Determine the (X, Y) coordinate at the center of the cell enclosing the given text.  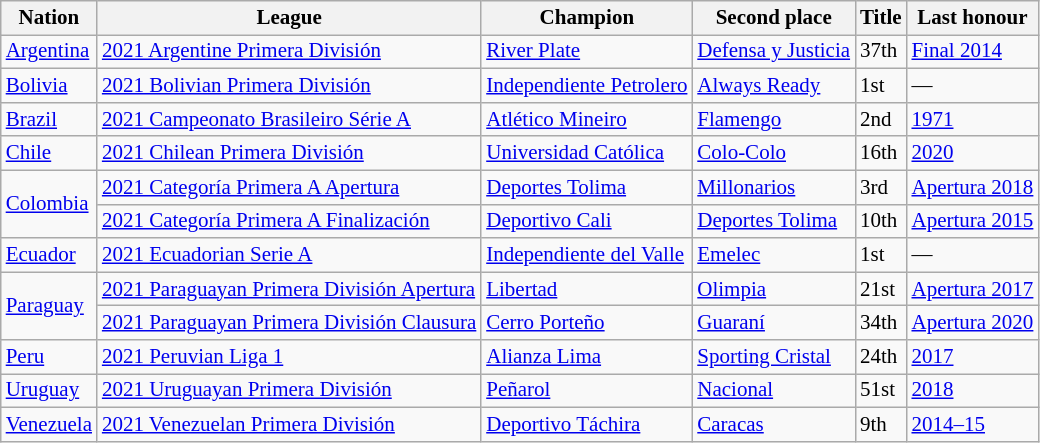
Libertad (586, 289)
Peru (49, 357)
2021 Categoría Primera A Apertura (289, 187)
2018 (973, 391)
Atlético Mineiro (586, 119)
2020 (973, 153)
9th (881, 424)
2021 Ecuadorian Serie A (289, 255)
River Plate (586, 52)
Colombia (49, 204)
Olimpia (774, 289)
Title (881, 18)
2021 Categoría Primera A Finalización (289, 221)
Venezuela (49, 424)
2021 Paraguayan Primera División Apertura (289, 289)
Brazil (49, 119)
Guaraní (774, 323)
Defensa y Justicia (774, 52)
Independiente Petrolero (586, 86)
Nacional (774, 391)
Champion (586, 18)
Caracas (774, 424)
Emelec (774, 255)
Universidad Católica (586, 153)
Last honour (973, 18)
Always Ready (774, 86)
21st (881, 289)
16th (881, 153)
Bolivia (49, 86)
Cerro Porteño (586, 323)
League (289, 18)
2021 Uruguayan Primera División (289, 391)
2021 Venezuelan Primera División (289, 424)
2021 Peruvian Liga 1 (289, 357)
2021 Campeonato Brasileiro Série A (289, 119)
24th (881, 357)
Apertura 2020 (973, 323)
Deportivo Táchira (586, 424)
Final 2014 (973, 52)
2021 Chilean Primera División (289, 153)
Apertura 2018 (973, 187)
51st (881, 391)
Chile (49, 153)
Paraguay (49, 306)
Flamengo (774, 119)
3rd (881, 187)
Nation (49, 18)
Deportivo Cali (586, 221)
2014–15 (973, 424)
34th (881, 323)
1971 (973, 119)
Millonarios (774, 187)
2021 Bolivian Primera División (289, 86)
2017 (973, 357)
Apertura 2017 (973, 289)
Ecuador (49, 255)
Alianza Lima (586, 357)
Sporting Cristal (774, 357)
2021 Argentine Primera División (289, 52)
Second place (774, 18)
Apertura 2015 (973, 221)
Uruguay (49, 391)
Argentina (49, 52)
Colo-Colo (774, 153)
2nd (881, 119)
37th (881, 52)
Peñarol (586, 391)
Independiente del Valle (586, 255)
2021 Paraguayan Primera División Clausura (289, 323)
10th (881, 221)
